Identify which cell holds the provided text, then report its (x, y) central coordinate. 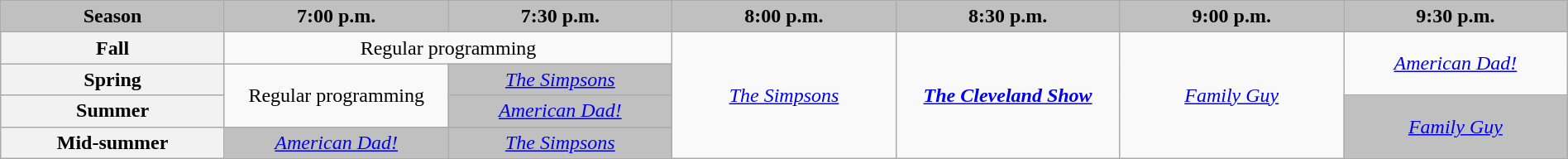
7:30 p.m. (561, 17)
8:00 p.m. (784, 17)
Summer (112, 111)
The Cleveland Show (1007, 95)
7:00 p.m. (336, 17)
Mid-summer (112, 142)
9:00 p.m. (1232, 17)
8:30 p.m. (1007, 17)
Season (112, 17)
9:30 p.m. (1456, 17)
Fall (112, 48)
Spring (112, 79)
